Determine the [x, y] coordinate at the center of the cell enclosing the given text.  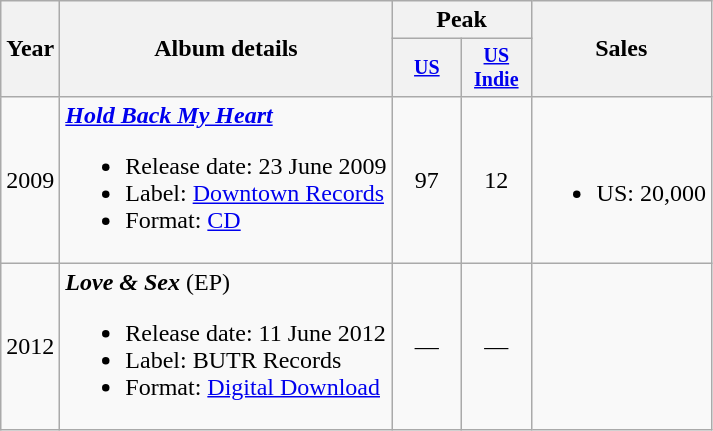
12 [496, 180]
US: 20,000 [621, 180]
Year [30, 49]
Hold Back My HeartRelease date: 23 June 2009Label: Downtown RecordsFormat: CD [226, 180]
Sales [621, 49]
Album details [226, 49]
2009 [30, 180]
2012 [30, 346]
Love & Sex (EP)Release date: 11 June 2012Label: BUTR RecordsFormat: Digital Download [226, 346]
US [426, 68]
Peak [462, 20]
USIndie [496, 68]
97 [426, 180]
